Provide the [x, y] coordinate of the cell's center where the given text is located.  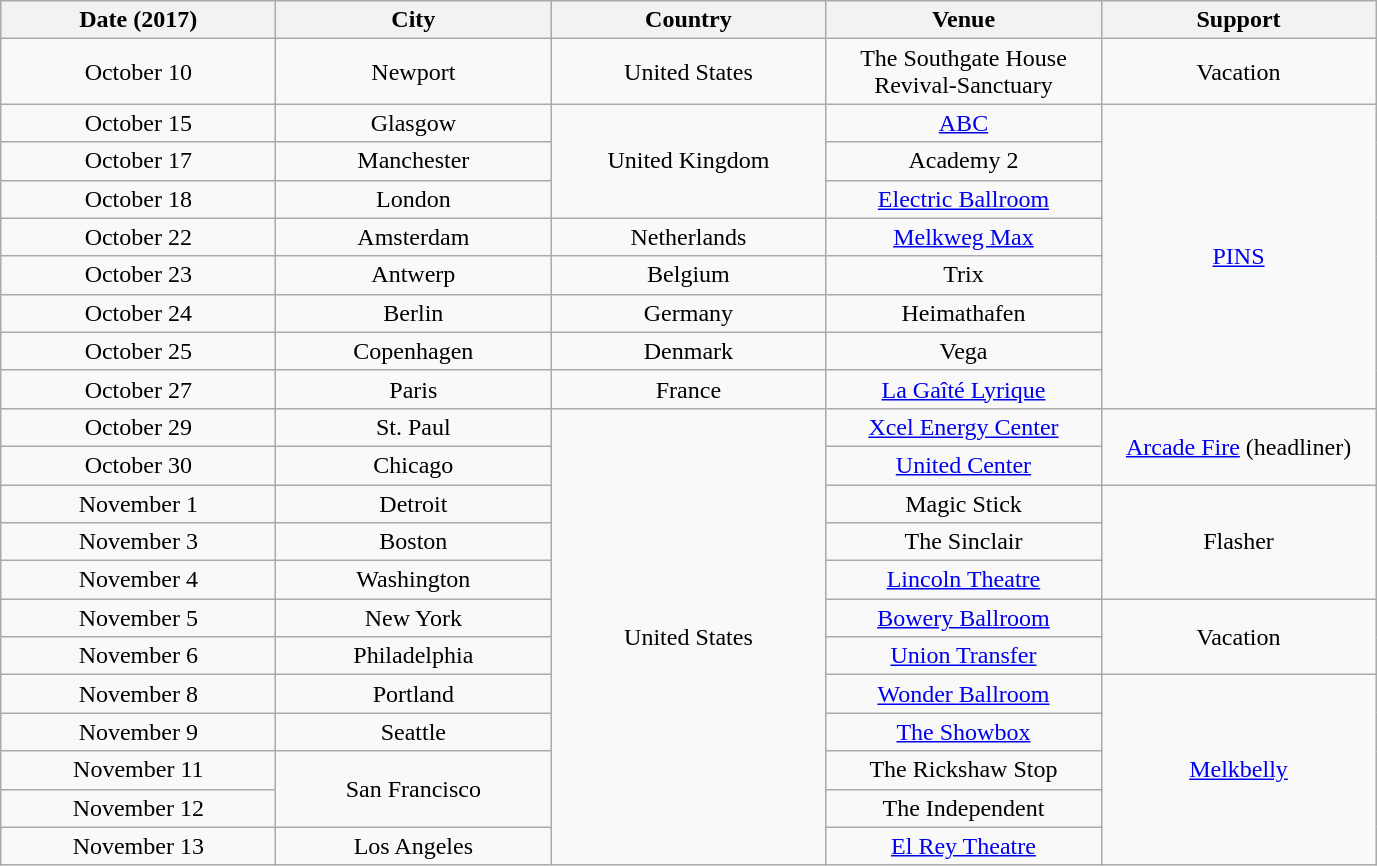
Arcade Fire (headliner) [1238, 446]
Philadelphia [414, 656]
Date (2017) [138, 20]
Heimathafen [964, 313]
ABC [964, 123]
Chicago [414, 465]
Paris [414, 389]
November 12 [138, 808]
November 9 [138, 732]
Berlin [414, 313]
San Francisco [414, 789]
Melkbelly [1238, 770]
Netherlands [688, 237]
United Center [964, 465]
Boston [414, 542]
PINS [1238, 256]
Los Angeles [414, 846]
Country [688, 20]
St. Paul [414, 427]
October 10 [138, 72]
Detroit [414, 503]
The Rickshaw Stop [964, 770]
November 5 [138, 618]
October 24 [138, 313]
October 23 [138, 275]
Copenhagen [414, 351]
Trix [964, 275]
Magic Stick [964, 503]
Seattle [414, 732]
Academy 2 [964, 161]
October 15 [138, 123]
November 4 [138, 580]
Washington [414, 580]
London [414, 199]
November 13 [138, 846]
November 1 [138, 503]
Bowery Ballroom [964, 618]
October 18 [138, 199]
Union Transfer [964, 656]
The Showbox [964, 732]
Glasgow [414, 123]
Flasher [1238, 541]
October 17 [138, 161]
Manchester [414, 161]
November 6 [138, 656]
El Rey Theatre [964, 846]
The Independent [964, 808]
October 30 [138, 465]
October 27 [138, 389]
Portland [414, 694]
Denmark [688, 351]
France [688, 389]
Xcel Energy Center [964, 427]
Lincoln Theatre [964, 580]
City [414, 20]
Vega [964, 351]
Germany [688, 313]
Newport [414, 72]
La Gaîté Lyrique [964, 389]
October 22 [138, 237]
Antwerp [414, 275]
United Kingdom [688, 161]
Electric Ballroom [964, 199]
Amsterdam [414, 237]
November 3 [138, 542]
October 29 [138, 427]
The Sinclair [964, 542]
Venue [964, 20]
October 25 [138, 351]
November 11 [138, 770]
November 8 [138, 694]
Wonder Ballroom [964, 694]
Belgium [688, 275]
Support [1238, 20]
New York [414, 618]
Melkweg Max [964, 237]
The Southgate House Revival-Sanctuary [964, 72]
